Determine the (X, Y) coordinate at the center of the cell enclosing the given text.  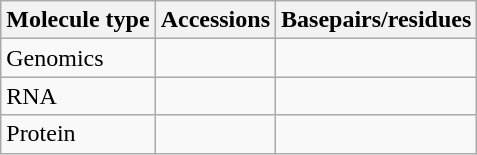
RNA (78, 96)
Genomics (78, 58)
Basepairs/residues (376, 20)
Accessions (215, 20)
Protein (78, 134)
Molecule type (78, 20)
